For the text-containing cell, return its midpoint in [X, Y] coordinate format. 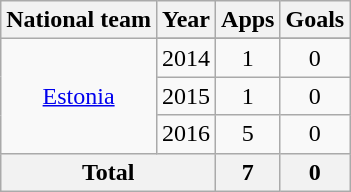
7 [248, 172]
Total [108, 172]
National team [79, 20]
2014 [186, 58]
Year [186, 20]
Estonia [79, 96]
Goals [315, 20]
5 [248, 134]
2016 [186, 134]
2015 [186, 96]
Apps [248, 20]
